Provide the [X, Y] coordinate of the cell's center where the given text is located.  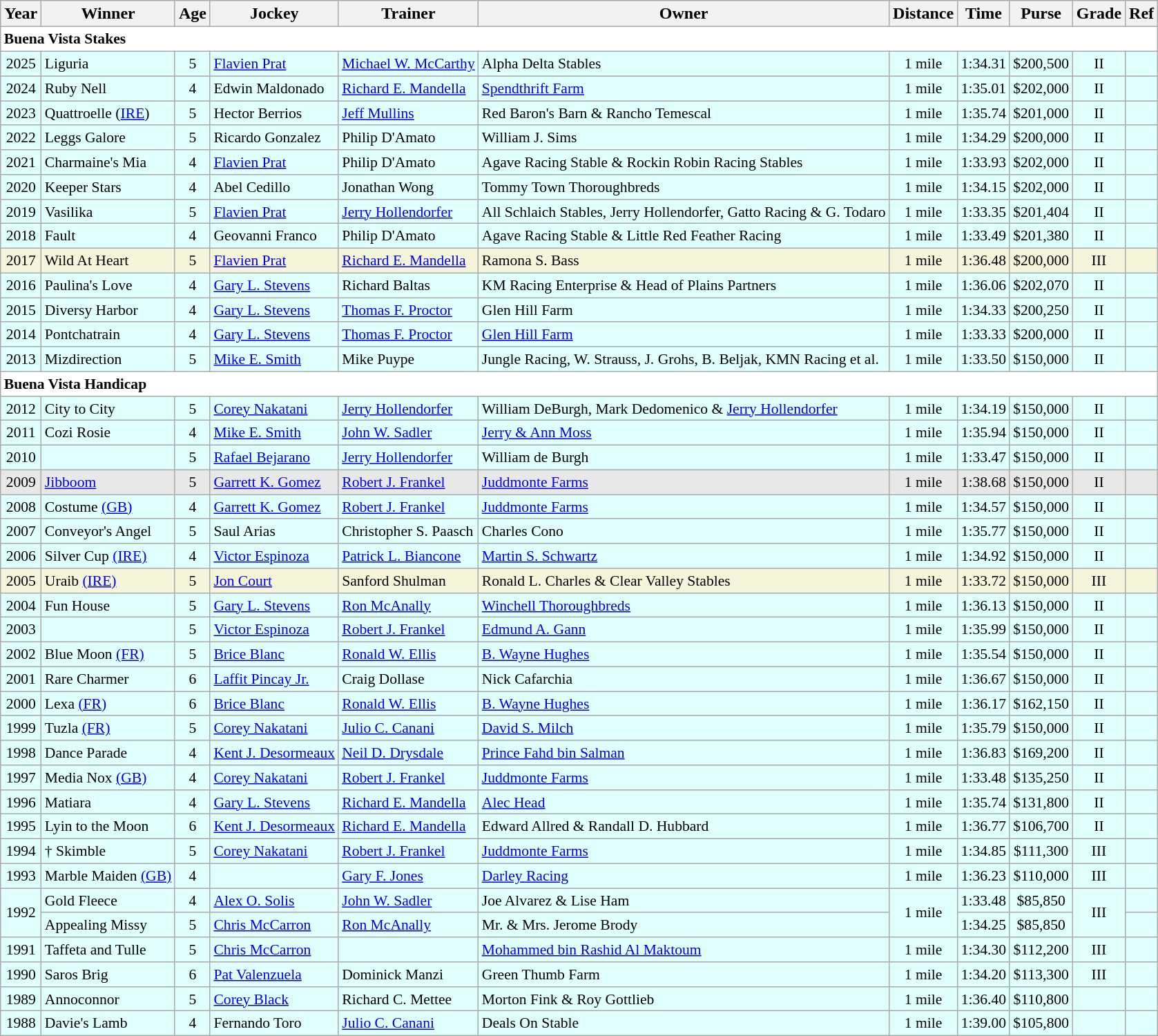
Dominick Manzi [409, 975]
Jeff Mullins [409, 113]
1:36.83 [983, 753]
Joe Alvarez & Lise Ham [684, 901]
1:39.00 [983, 1024]
$200,500 [1041, 64]
Gold Fleece [108, 901]
Vasilika [108, 211]
Mike Puype [409, 359]
Taffeta and Tulle [108, 950]
† Skimble [108, 851]
Dance Parade [108, 753]
1:33.47 [983, 457]
1:33.50 [983, 359]
2006 [21, 556]
2024 [21, 88]
1:33.49 [983, 236]
1996 [21, 802]
Keeper Stars [108, 187]
2010 [21, 457]
2011 [21, 433]
2013 [21, 359]
2018 [21, 236]
Deals On Stable [684, 1024]
Winner [108, 14]
Edwin Maldonado [274, 88]
1989 [21, 999]
1:34.25 [983, 925]
Ref [1142, 14]
Prince Fahd bin Salman [684, 753]
Lexa (FR) [108, 704]
Jon Court [274, 581]
1:36.48 [983, 260]
Ricardo Gonzalez [274, 137]
$201,404 [1041, 211]
Jonathan Wong [409, 187]
1:36.23 [983, 876]
Alec Head [684, 802]
2015 [21, 310]
Ruby Nell [108, 88]
1:34.15 [983, 187]
1:35.99 [983, 630]
1998 [21, 753]
1:33.35 [983, 211]
Sanford Shulman [409, 581]
Nick Cafarchia [684, 679]
Age [192, 14]
Michael W. McCarthy [409, 64]
Geovanni Franco [274, 236]
Neil D. Drysdale [409, 753]
1:38.68 [983, 482]
1:33.93 [983, 162]
Craig Dollase [409, 679]
Quattroelle (IRE) [108, 113]
2014 [21, 334]
Paulina's Love [108, 285]
1:34.19 [983, 408]
$112,200 [1041, 950]
$162,150 [1041, 704]
Time [983, 14]
Ramona S. Bass [684, 260]
1995 [21, 827]
Alex O. Solis [274, 901]
Matiara [108, 802]
Spendthrift Farm [684, 88]
1997 [21, 778]
1:35.54 [983, 654]
Buena Vista Stakes [579, 39]
2005 [21, 581]
Agave Racing Stable & Little Red Feather Racing [684, 236]
Jockey [274, 14]
Tommy Town Thoroughbreds [684, 187]
1988 [21, 1024]
Agave Racing Stable & Rockin Robin Racing Stables [684, 162]
Rafael Bejarano [274, 457]
Costume (GB) [108, 507]
All Schlaich Stables, Jerry Hollendorfer, Gatto Racing & G. Todaro [684, 211]
2022 [21, 137]
Alpha Delta Stables [684, 64]
Purse [1041, 14]
$201,380 [1041, 236]
Ronald L. Charles & Clear Valley Stables [684, 581]
Martin S. Schwartz [684, 556]
1:36.77 [983, 827]
1:34.85 [983, 851]
Conveyor's Angel [108, 531]
William J. Sims [684, 137]
Richard Baltas [409, 285]
1:36.06 [983, 285]
1:36.67 [983, 679]
Charles Cono [684, 531]
2021 [21, 162]
Charmaine's Mia [108, 162]
Trainer [409, 14]
David S. Milch [684, 728]
Leggs Galore [108, 137]
Red Baron's Barn & Rancho Temescal [684, 113]
1:36.13 [983, 605]
1:33.72 [983, 581]
$200,250 [1041, 310]
1:34.57 [983, 507]
Corey Black [274, 999]
Buena Vista Handicap [579, 384]
2016 [21, 285]
1:35.01 [983, 88]
1:35.77 [983, 531]
Fun House [108, 605]
Silver Cup (IRE) [108, 556]
Laffit Pincay Jr. [274, 679]
Morton Fink & Roy Gottlieb [684, 999]
Edward Allred & Randall D. Hubbard [684, 827]
2004 [21, 605]
Richard C. Mettee [409, 999]
2017 [21, 260]
Uraib (IRE) [108, 581]
2020 [21, 187]
Green Thumb Farm [684, 975]
$135,250 [1041, 778]
Cozi Rosie [108, 433]
$169,200 [1041, 753]
2002 [21, 654]
$110,000 [1041, 876]
Fault [108, 236]
1:36.17 [983, 704]
Wild At Heart [108, 260]
Lyin to the Moon [108, 827]
William DeBurgh, Mark Dedomenico & Jerry Hollendorfer [684, 408]
1:35.94 [983, 433]
2003 [21, 630]
2000 [21, 704]
KM Racing Enterprise & Head of Plains Partners [684, 285]
1:34.92 [983, 556]
$111,300 [1041, 851]
1:34.30 [983, 950]
$105,800 [1041, 1024]
Distance [924, 14]
Liguria [108, 64]
Year [21, 14]
$131,800 [1041, 802]
$106,700 [1041, 827]
Jungle Racing, W. Strauss, J. Grohs, B. Beljak, KMN Racing et al. [684, 359]
Gary F. Jones [409, 876]
1999 [21, 728]
1:36.40 [983, 999]
2001 [21, 679]
Fernando Toro [274, 1024]
$201,000 [1041, 113]
2025 [21, 64]
Jerry & Ann Moss [684, 433]
2023 [21, 113]
Mizdirection [108, 359]
Marble Maiden (GB) [108, 876]
1:34.20 [983, 975]
1992 [21, 913]
William de Burgh [684, 457]
Pat Valenzuela [274, 975]
Davie's Lamb [108, 1024]
Mohammed bin Rashid Al Maktoum [684, 950]
Saul Arias [274, 531]
Darley Racing [684, 876]
Mr. & Mrs. Jerome Brody [684, 925]
2012 [21, 408]
1990 [21, 975]
1994 [21, 851]
1991 [21, 950]
Pontchatrain [108, 334]
Media Nox (GB) [108, 778]
Saros Brig [108, 975]
Grade [1099, 14]
1:34.31 [983, 64]
$113,300 [1041, 975]
2009 [21, 482]
Rare Charmer [108, 679]
2008 [21, 507]
1:33.33 [983, 334]
1993 [21, 876]
Annoconnor [108, 999]
Christopher S. Paasch [409, 531]
$110,800 [1041, 999]
Edmund A. Gann [684, 630]
Abel Cedillo [274, 187]
$202,070 [1041, 285]
Jibboom [108, 482]
Patrick L. Biancone [409, 556]
1:35.79 [983, 728]
1:34.29 [983, 137]
Diversy Harbor [108, 310]
Owner [684, 14]
Hector Berrios [274, 113]
City to City [108, 408]
Appealing Missy [108, 925]
Blue Moon (FR) [108, 654]
Tuzla (FR) [108, 728]
2019 [21, 211]
2007 [21, 531]
1:34.33 [983, 310]
Winchell Thoroughbreds [684, 605]
